Locate the cell with the specified text and output its (X, Y) center coordinate. 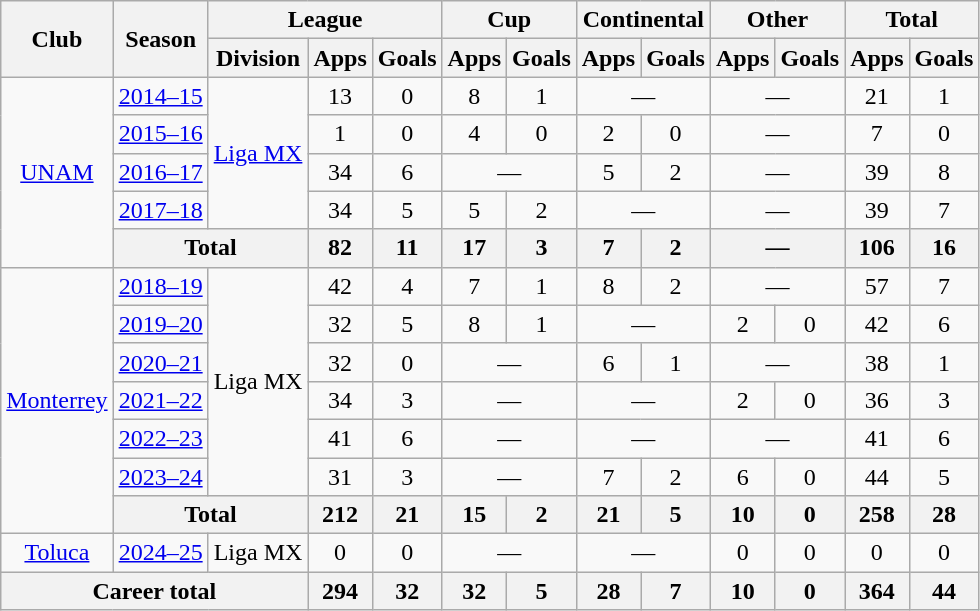
17 (474, 248)
294 (340, 591)
36 (877, 400)
2020–21 (160, 362)
15 (474, 515)
Toluca (57, 553)
16 (944, 248)
League (325, 20)
364 (877, 591)
13 (340, 96)
82 (340, 248)
Continental (643, 20)
Club (57, 39)
2022–23 (160, 438)
2018–19 (160, 286)
258 (877, 515)
11 (407, 248)
Other (777, 20)
2021–22 (160, 400)
2019–20 (160, 324)
2024–25 (160, 553)
Career total (154, 591)
38 (877, 362)
Season (160, 39)
106 (877, 248)
212 (340, 515)
Cup (509, 20)
2017–18 (160, 210)
Monterrey (57, 400)
UNAM (57, 172)
57 (877, 286)
2014–15 (160, 96)
Division (258, 58)
2023–24 (160, 477)
31 (340, 477)
2016–17 (160, 172)
2015–16 (160, 134)
